Locate the cell with the specified text and output its [X, Y] center coordinate. 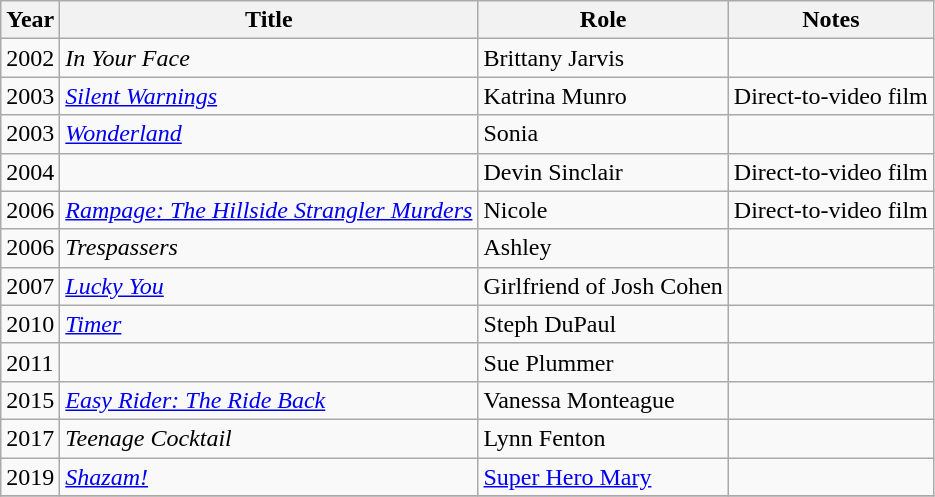
Year [30, 20]
Lucky You [269, 286]
Trespassers [269, 248]
Sue Plummer [603, 362]
Notes [830, 20]
Role [603, 20]
Wonderland [269, 134]
2015 [30, 400]
Rampage: The Hillside Strangler Murders [269, 210]
Brittany Jarvis [603, 58]
Timer [269, 324]
2011 [30, 362]
2017 [30, 438]
Steph DuPaul [603, 324]
In Your Face [269, 58]
Silent Warnings [269, 96]
2004 [30, 172]
Easy Rider: The Ride Back [269, 400]
Katrina Munro [603, 96]
2007 [30, 286]
Teenage Cocktail [269, 438]
Title [269, 20]
Devin Sinclair [603, 172]
2019 [30, 477]
Nicole [603, 210]
2010 [30, 324]
Sonia [603, 134]
2002 [30, 58]
Ashley [603, 248]
Super Hero Mary [603, 477]
Vanessa Monteague [603, 400]
Shazam! [269, 477]
Lynn Fenton [603, 438]
Girlfriend of Josh Cohen [603, 286]
